Determine the [x, y] coordinate at the center of the cell enclosing the given text.  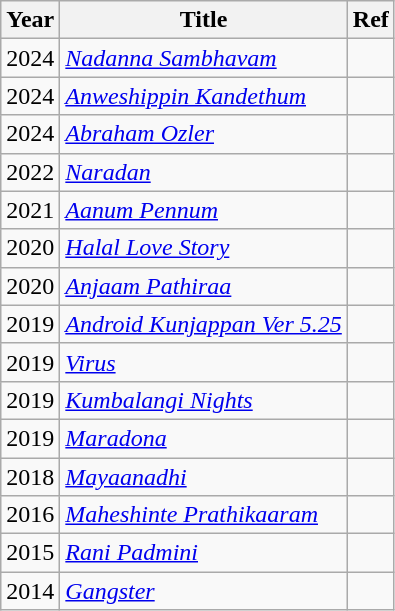
2015 [30, 553]
2021 [30, 210]
Anjaam Pathiraa [204, 286]
Year [30, 20]
Kumbalangi Nights [204, 400]
2016 [30, 515]
Virus [204, 362]
Halal Love Story [204, 248]
Maradona [204, 438]
2018 [30, 477]
Gangster [204, 591]
Title [204, 20]
Nadanna Sambhavam [204, 58]
Abraham Ozler [204, 134]
Maheshinte Prathikaaram [204, 515]
Aanum Pennum [204, 210]
Ref [370, 20]
Naradan [204, 172]
Android Kunjappan Ver 5.25 [204, 324]
2014 [30, 591]
Anweshippin Kandethum [204, 96]
2022 [30, 172]
Rani Padmini [204, 553]
Mayaanadhi [204, 477]
